Return (x, y) of the center of cell containing provided text 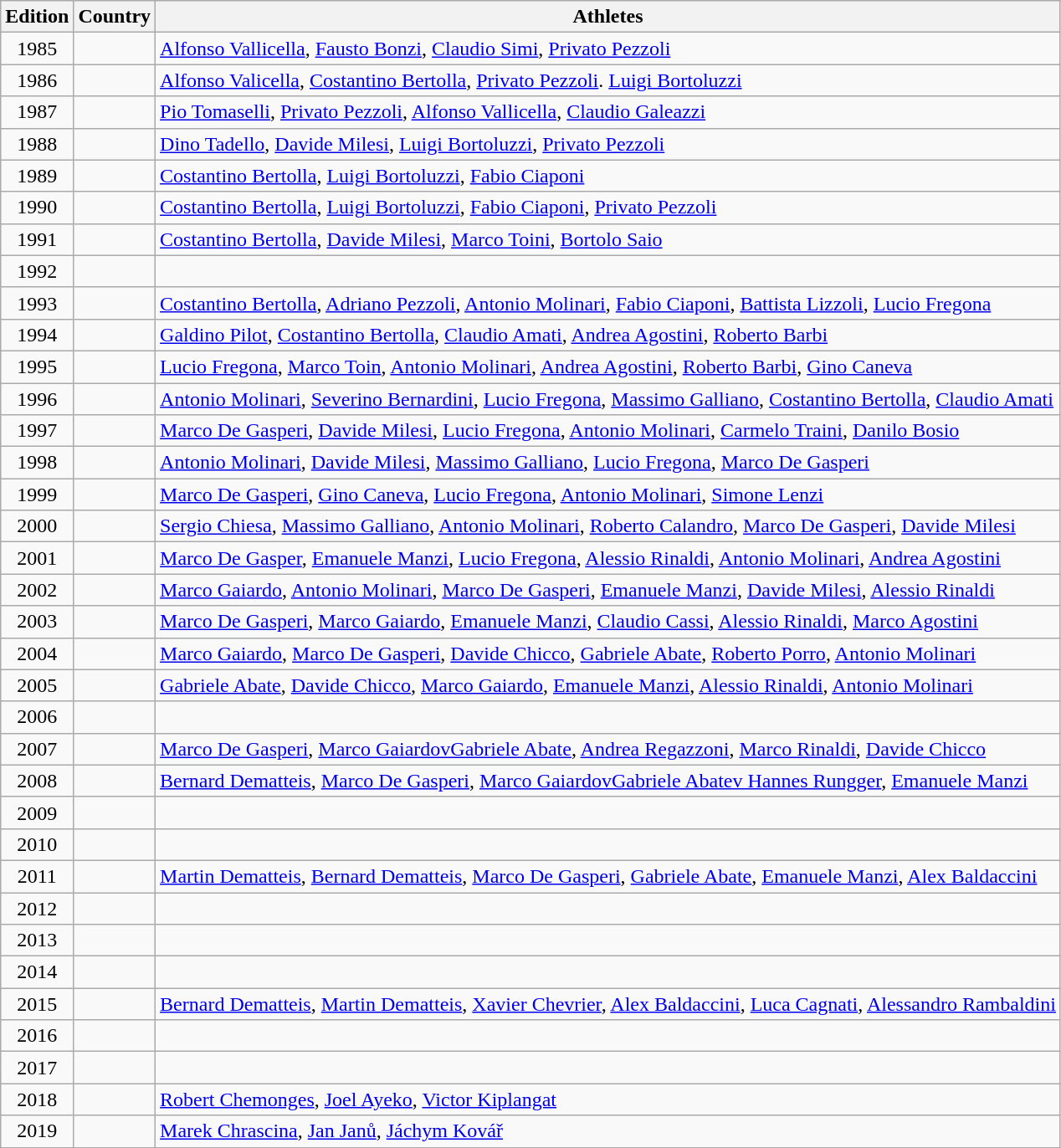
1985 (37, 49)
Athletes (608, 17)
Marco De Gasperi, Davide Milesi, Lucio Fregona, Antonio Molinari, Carmelo Traini, Danilo Bosio (608, 431)
Alfonso Valicella, Costantino Bertolla, Privato Pezzoli. Luigi Bortoluzzi (608, 80)
1992 (37, 271)
Gabriele Abate, Davide Chicco, Marco Gaiardo, Emanuele Manzi, Alessio Rinaldi, Antonio Molinari (608, 685)
Pio Tomaselli, Privato Pezzoli, Alfonso Vallicella, Claudio Galeazzi (608, 112)
2014 (37, 972)
2013 (37, 940)
2008 (37, 781)
Alfonso Vallicella, Fausto Bonzi, Claudio Simi, Privato Pezzoli (608, 49)
2006 (37, 717)
2019 (37, 1131)
2001 (37, 558)
1989 (37, 176)
1993 (37, 303)
2018 (37, 1099)
1996 (37, 399)
Martin Dematteis, Bernard Dematteis, Marco De Gasperi, Gabriele Abate, Emanuele Manzi, Alex Baldaccini (608, 876)
1994 (37, 335)
2012 (37, 908)
Marco De Gasperi, Gino Caneva, Lucio Fregona, Antonio Molinari, Simone Lenzi (608, 495)
Marco De Gasper, Emanuele Manzi, Lucio Fregona, Alessio Rinaldi, Antonio Molinari, Andrea Agostini (608, 558)
2016 (37, 1036)
2004 (37, 653)
1991 (37, 239)
2009 (37, 812)
1997 (37, 431)
1998 (37, 463)
2010 (37, 844)
2017 (37, 1068)
Antonio Molinari, Davide Milesi, Massimo Galliano, Lucio Fregona, Marco De Gasperi (608, 463)
Marek Chrascina, Jan Janů, Jáchym Kovář (608, 1131)
2000 (37, 526)
Lucio Fregona, Marco Toin, Antonio Molinari, Andrea Agostini, Roberto Barbi, Gino Caneva (608, 366)
1986 (37, 80)
2002 (37, 590)
Bernard Dematteis, Martin Dematteis, Xavier Chevrier, Alex Baldaccini, Luca Cagnati, Alessandro Rambaldini (608, 1004)
1988 (37, 144)
Galdino Pilot, Costantino Bertolla, Claudio Amati, Andrea Agostini, Roberto Barbi (608, 335)
2003 (37, 622)
1987 (37, 112)
Country (115, 17)
Marco Gaiardo, Marco De Gasperi, Davide Chicco, Gabriele Abate, Roberto Porro, Antonio Molinari (608, 653)
Costantino Bertolla, Adriano Pezzoli, Antonio Molinari, Fabio Ciaponi, Battista Lizzoli, Lucio Fregona (608, 303)
Costantino Bertolla, Luigi Bortoluzzi, Fabio Ciaponi (608, 176)
Marco De Gasperi, Marco Gaiardo, Emanuele Manzi, Claudio Cassi, Alessio Rinaldi, Marco Agostini (608, 622)
Marco De Gasperi, Marco GaiardovGabriele Abate, Andrea Regazzoni, Marco Rinaldi, Davide Chicco (608, 749)
Costantino Bertolla, Davide Milesi, Marco Toini, Bortolo Saio (608, 239)
Sergio Chiesa, Massimo Galliano, Antonio Molinari, Roberto Calandro, Marco De Gasperi, Davide Milesi (608, 526)
Costantino Bertolla, Luigi Bortoluzzi, Fabio Ciaponi, Privato Pezzoli (608, 208)
Antonio Molinari, Severino Bernardini, Lucio Fregona, Massimo Galliano, Costantino Bertolla, Claudio Amati (608, 399)
2007 (37, 749)
2005 (37, 685)
Bernard Dematteis, Marco De Gasperi, Marco GaiardovGabriele Abatev Hannes Rungger, Emanuele Manzi (608, 781)
Dino Tadello, Davide Milesi, Luigi Bortoluzzi, Privato Pezzoli (608, 144)
1995 (37, 366)
Edition (37, 17)
Robert Chemonges, Joel Ayeko, Victor Kiplangat (608, 1099)
1999 (37, 495)
1990 (37, 208)
2015 (37, 1004)
Marco Gaiardo, Antonio Molinari, Marco De Gasperi, Emanuele Manzi, Davide Milesi, Alessio Rinaldi (608, 590)
2011 (37, 876)
